Output the (X, Y) coordinate of the center of the cell containing the given text.  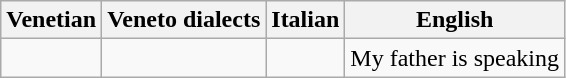
Veneto dialects (184, 20)
English (455, 20)
My father is speaking (455, 58)
Italian (306, 20)
Venetian (52, 20)
